Search for the cell housing the specified text and yield its [x, y] center coordinate. 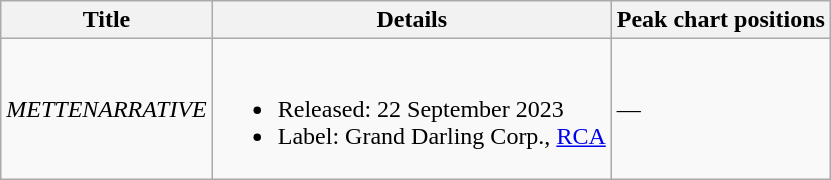
Peak chart positions [720, 20]
Title [107, 20]
— [720, 109]
Details [412, 20]
METTENARRATIVE [107, 109]
Released: 22 September 2023Label: Grand Darling Corp., RCA [412, 109]
